Scan for the cell matching the given text and deliver its [X, Y] coordinate at center. 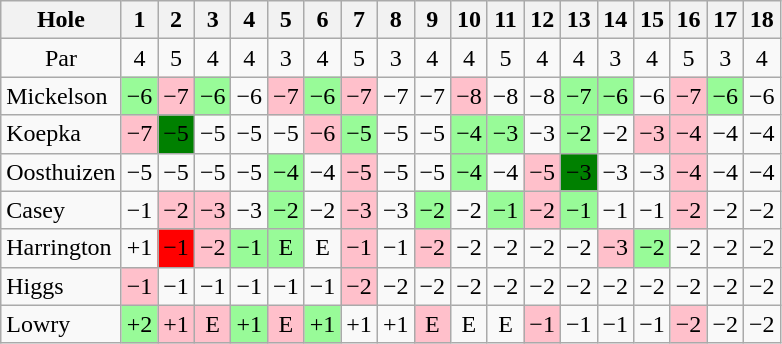
12 [542, 20]
Lowry [61, 324]
16 [688, 20]
Oosthuizen [61, 172]
1 [140, 20]
8 [396, 20]
+2 [140, 324]
11 [506, 20]
14 [616, 20]
Harrington [61, 248]
Hole [61, 20]
13 [578, 20]
18 [762, 20]
6 [322, 20]
7 [360, 20]
Casey [61, 210]
Mickelson [61, 96]
10 [470, 20]
2 [176, 20]
17 [726, 20]
9 [432, 20]
Par [61, 58]
Higgs [61, 286]
15 [652, 20]
Koepka [61, 134]
